Search for the cell housing the specified text and yield its [x, y] center coordinate. 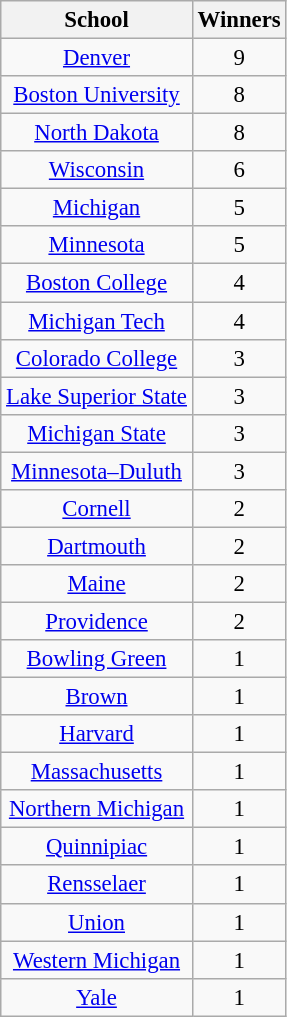
North Dakota [97, 133]
Lake Superior State [97, 396]
Dartmouth [97, 546]
6 [239, 170]
Colorado College [97, 358]
Northern Michigan [97, 809]
Michigan State [97, 433]
Boston University [97, 95]
Minnesota [97, 245]
Boston College [97, 283]
Bowling Green [97, 659]
Cornell [97, 509]
Maine [97, 584]
Western Michigan [97, 960]
Massachusetts [97, 772]
Denver [97, 58]
9 [239, 58]
Michigan Tech [97, 321]
Quinnipiac [97, 847]
Union [97, 922]
Yale [97, 997]
School [97, 20]
Winners [239, 20]
Providence [97, 621]
Rensselaer [97, 885]
Harvard [97, 734]
Minnesota–Duluth [97, 471]
Michigan [97, 208]
Brown [97, 697]
Wisconsin [97, 170]
